Capture the cell that displays the provided text and extract its (x, y) central coordinate. 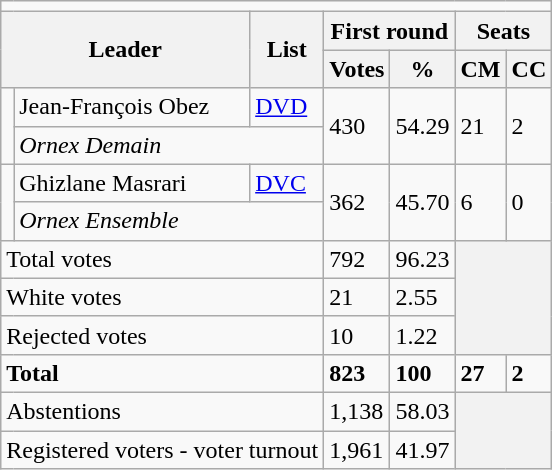
27 (480, 373)
45.70 (422, 202)
6 (480, 202)
Ornex Ensemble (169, 221)
Rejected votes (162, 335)
DVC (287, 183)
430 (357, 126)
1,138 (357, 411)
823 (357, 373)
362 (357, 202)
Total votes (162, 259)
54.29 (422, 126)
10 (357, 335)
0 (529, 202)
Abstentions (162, 411)
96.23 (422, 259)
1.22 (422, 335)
Leader (126, 50)
Ornex Demain (169, 145)
Seats (504, 31)
First round (390, 31)
2.55 (422, 297)
White votes (162, 297)
CM (480, 69)
DVD (287, 107)
1,961 (357, 449)
Votes (357, 69)
List (287, 50)
41.97 (422, 449)
792 (357, 259)
Total (162, 373)
CC (529, 69)
Ghizlane Masrari (132, 183)
% (422, 69)
Registered voters - voter turnout (162, 449)
58.03 (422, 411)
100 (422, 373)
Jean-François Obez (132, 107)
